Determine the (X, Y) coordinate at the center of the cell enclosing the given text.  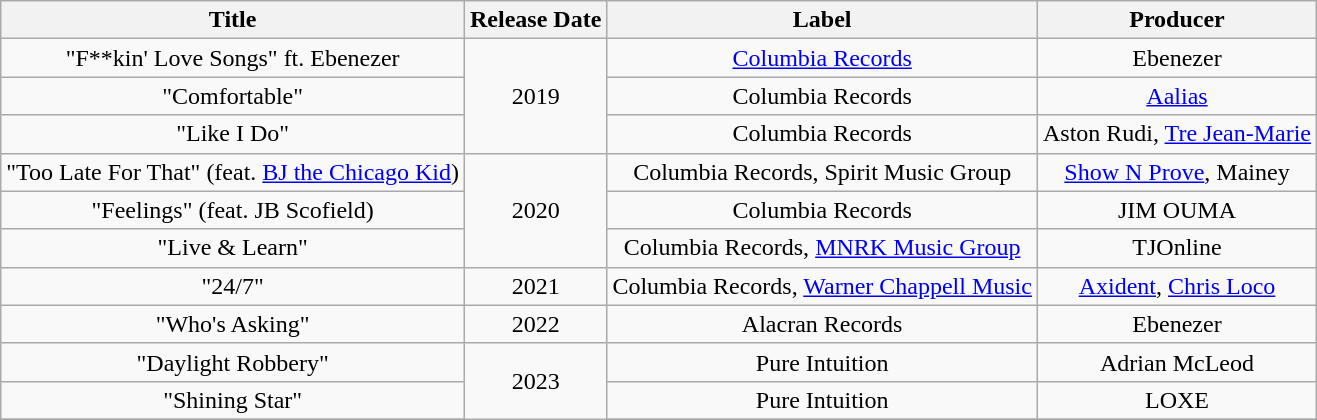
Axident, Chris Loco (1176, 286)
Columbia Records, Spirit Music Group (822, 172)
2023 (536, 381)
Columbia Records, Warner Chappell Music (822, 286)
Columbia Records, MNRK Music Group (822, 248)
LOXE (1176, 400)
"Comfortable" (233, 96)
"F**kin' Love Songs" ft. Ebenezer (233, 58)
Alacran Records (822, 324)
Aston Rudi, Tre Jean-Marie (1176, 134)
2021 (536, 286)
"Who's Asking" (233, 324)
2019 (536, 96)
Adrian McLeod (1176, 362)
2022 (536, 324)
"Shining Star" (233, 400)
TJOnline (1176, 248)
"Feelings" (feat. JB Scofield) (233, 210)
"Like I Do" (233, 134)
"Live & Learn" (233, 248)
Release Date (536, 20)
Aalias (1176, 96)
"Daylight Robbery" (233, 362)
Show N Prove, Mainey (1176, 172)
2020 (536, 210)
"24/7" (233, 286)
"Too Late For That" (feat. BJ the Chicago Kid) (233, 172)
Title (233, 20)
Producer (1176, 20)
Label (822, 20)
JIM OUMA (1176, 210)
